Capture the cell that displays the provided text and extract its (x, y) central coordinate. 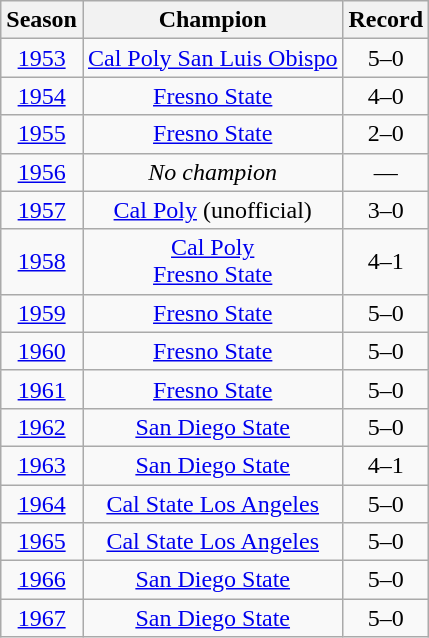
Record (386, 20)
Champion (212, 20)
1967 (42, 618)
1953 (42, 58)
4–0 (386, 96)
1958 (42, 262)
3–0 (386, 210)
Season (42, 20)
1965 (42, 542)
2–0 (386, 134)
1962 (42, 427)
1966 (42, 580)
1961 (42, 389)
1956 (42, 172)
1955 (42, 134)
1959 (42, 313)
Cal Poly San Luis Obispo (212, 58)
1960 (42, 351)
— (386, 172)
No champion (212, 172)
1964 (42, 503)
Cal PolyFresno State (212, 262)
Cal Poly (unofficial) (212, 210)
1957 (42, 210)
1963 (42, 465)
1954 (42, 96)
